From the cell containing the given text, extract its center point as (X, Y) coordinate. 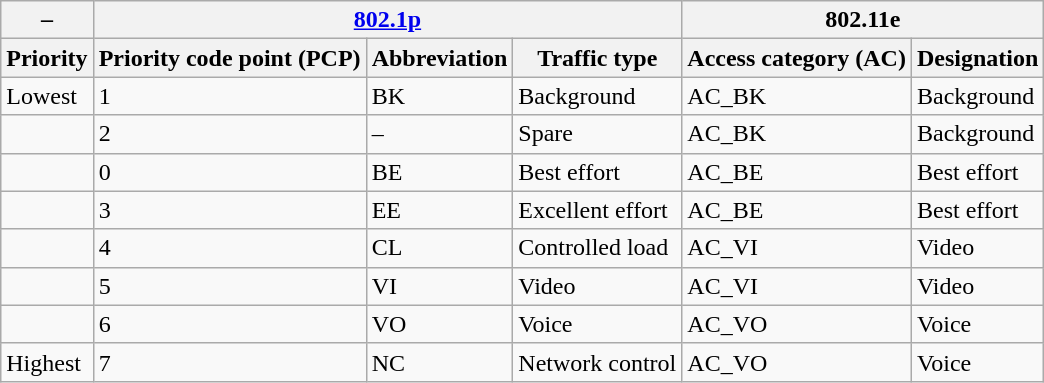
Lowest (47, 96)
Traffic type (598, 58)
802.11e (863, 20)
802.1p (388, 20)
BE (440, 172)
Abbreviation (440, 58)
EE (440, 210)
6 (230, 324)
Priority code point (PCP) (230, 58)
4 (230, 248)
VI (440, 286)
7 (230, 362)
Highest (47, 362)
Network control (598, 362)
5 (230, 286)
Controlled load (598, 248)
Excellent effort (598, 210)
BK (440, 96)
Priority (47, 58)
CL (440, 248)
NC (440, 362)
1 (230, 96)
2 (230, 134)
Access category (AC) (797, 58)
Designation (977, 58)
VO (440, 324)
3 (230, 210)
Spare (598, 134)
0 (230, 172)
